Find where the given text appears and provide that cell's center as [X, Y] coordinate. 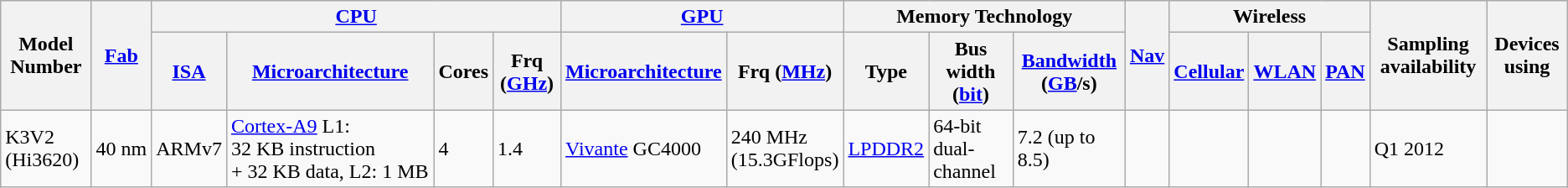
1.4 [528, 149]
LPDDR2 [886, 149]
Wireless [1270, 17]
ISA [189, 71]
Frq (MHz) [785, 71]
Model Number [46, 55]
Vivante GC4000 [644, 149]
Frq (GHz) [528, 71]
K3V2 (Hi3620) [46, 149]
ARMv7 [189, 149]
240 MHz(15.3GFlops) [785, 149]
4 [464, 149]
Type [886, 71]
7.2 (up to 8.5) [1069, 149]
Q1 2012 [1428, 149]
Cellular [1210, 71]
Cores [464, 71]
64-bit dual-channel [972, 149]
Bus width (bit) [972, 71]
Sampling availability [1428, 55]
CPU [357, 17]
Nav [1147, 55]
Bandwidth (GB/s) [1069, 71]
PAN [1345, 71]
WLAN [1285, 71]
Cortex-A9 L1: 32 KB instruction + 32 KB data, L2: 1 MB [330, 149]
40 nm [121, 149]
Fab [121, 55]
Memory Technology [985, 17]
Devices using [1528, 55]
GPU [702, 17]
